Return the [x, y] coordinate for the center point of the cell that contains the specified text.  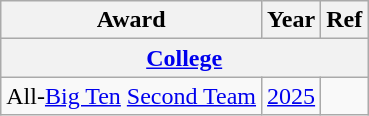
Award [132, 20]
All-Big Ten Second Team [132, 96]
College [184, 58]
2025 [292, 96]
Ref [344, 20]
Year [292, 20]
